Detect which cell encompasses the target text, then output its [X, Y] center coordinate. 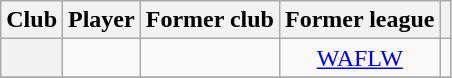
Former club [210, 20]
Club [32, 20]
Former league [360, 20]
Player [102, 20]
WAFLW [360, 58]
